Find where the given text appears and provide that cell's center as [x, y] coordinate. 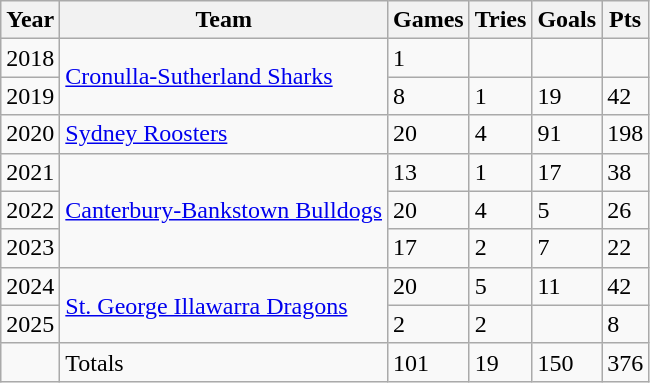
Cronulla-Sutherland Sharks [224, 77]
2024 [30, 286]
St. George Illawarra Dragons [224, 305]
Goals [567, 20]
Sydney Roosters [224, 134]
22 [626, 248]
Year [30, 20]
2019 [30, 96]
26 [626, 210]
Canterbury-Bankstown Bulldogs [224, 210]
13 [429, 172]
376 [626, 362]
101 [429, 362]
2020 [30, 134]
Totals [224, 362]
91 [567, 134]
38 [626, 172]
2023 [30, 248]
2025 [30, 324]
Team [224, 20]
2018 [30, 58]
Pts [626, 20]
Tries [500, 20]
198 [626, 134]
2021 [30, 172]
7 [567, 248]
150 [567, 362]
Games [429, 20]
11 [567, 286]
2022 [30, 210]
